Output the [x, y] coordinate of the center of the cell containing the given text.  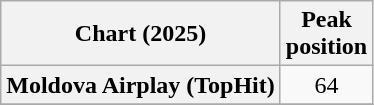
Peakposition [326, 34]
Moldova Airplay (TopHit) [141, 85]
64 [326, 85]
Chart (2025) [141, 34]
